Determine the [x, y] coordinate at the center of the cell enclosing the given text.  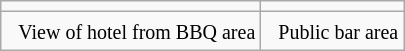
View of hotel from BBQ area [131, 31]
Public bar area [332, 31]
